Output the (X, Y) coordinate of the center of the cell containing the given text.  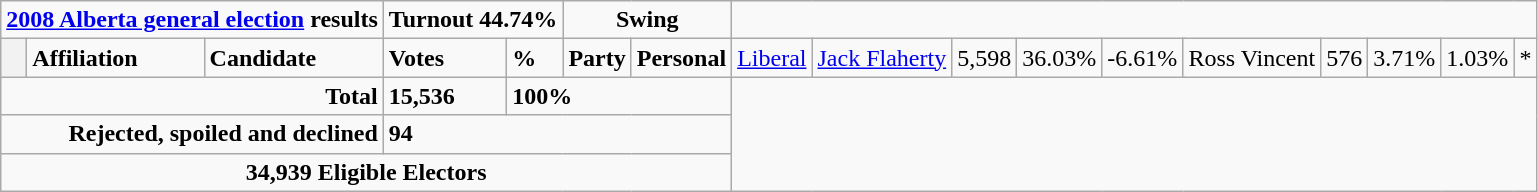
36.03% (1060, 58)
5,598 (984, 58)
2008 Alberta general election results (192, 20)
100% (620, 96)
-6.61% (1142, 58)
Rejected, spoiled and declined (192, 134)
Personal (681, 58)
Votes (444, 58)
% (535, 58)
34,939 Eligible Electors (366, 172)
Swing (648, 20)
1.03% (1478, 58)
* (1526, 58)
Total (192, 96)
Candidate (294, 58)
Ross Vincent (1252, 58)
Party (597, 58)
15,536 (444, 96)
3.71% (1404, 58)
Turnout 44.74% (473, 20)
Jack Flaherty (882, 58)
Affiliation (116, 58)
576 (1344, 58)
94 (557, 134)
Liberal (772, 58)
